Pinpoint the cell where the given text exists, returning its [X, Y] midpoint coordinate. 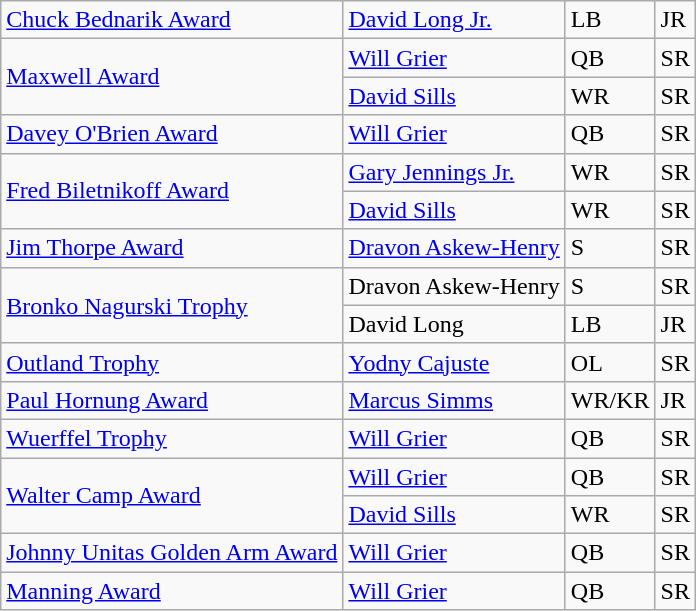
WR/KR [610, 400]
Bronko Nagurski Trophy [172, 305]
Manning Award [172, 591]
Wuerffel Trophy [172, 438]
Johnny Unitas Golden Arm Award [172, 553]
Walter Camp Award [172, 496]
Chuck Bednarik Award [172, 20]
Maxwell Award [172, 77]
Gary Jennings Jr. [454, 172]
Davey O'Brien Award [172, 134]
OL [610, 362]
Yodny Cajuste [454, 362]
Marcus Simms [454, 400]
Fred Biletnikoff Award [172, 191]
David Long Jr. [454, 20]
David Long [454, 324]
Paul Hornung Award [172, 400]
Outland Trophy [172, 362]
Jim Thorpe Award [172, 248]
